For the text-containing cell, return its midpoint in (x, y) coordinate format. 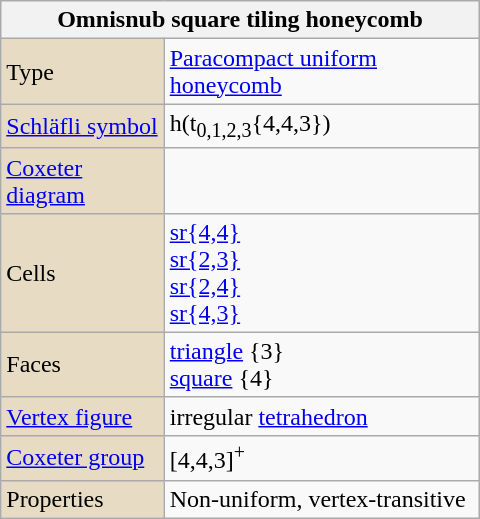
Non-uniform, vertex-transitive (322, 499)
Vertex figure (82, 416)
Type (82, 72)
Schläfli symbol (82, 126)
Cells (82, 272)
Paracompact uniform honeycomb (322, 72)
Coxeter group (82, 458)
irregular tetrahedron (322, 416)
h(t0,1,2,3{4,4,3}) (322, 126)
Properties (82, 499)
[4,4,3]+ (322, 458)
Omnisnub square tiling honeycomb (240, 20)
Faces (82, 364)
sr{4,4} sr{2,3} sr{2,4} sr{4,3} (322, 272)
triangle {3}square {4} (322, 364)
Coxeter diagram (82, 180)
